Locate the cell with the specified text and output its [x, y] center coordinate. 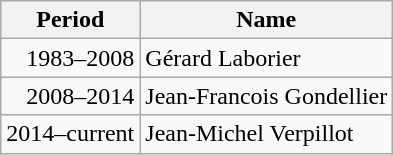
1983–2008 [70, 58]
2008–2014 [70, 96]
2014–current [70, 134]
Name [266, 20]
Jean-Francois Gondellier [266, 96]
Jean-Michel Verpillot [266, 134]
Period [70, 20]
Gérard Laborier [266, 58]
